Capture the cell that displays the provided text and extract its [X, Y] central coordinate. 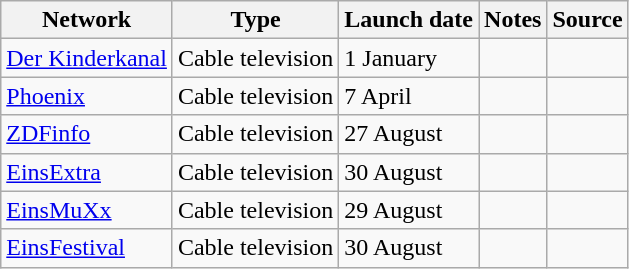
Notes [513, 20]
Type [255, 20]
29 August [409, 210]
Phoenix [87, 96]
1 January [409, 58]
7 April [409, 96]
Der Kinderkanal [87, 58]
Source [588, 20]
EinsExtra [87, 172]
EinsMuXx [87, 210]
EinsFestival [87, 248]
ZDFinfo [87, 134]
Network [87, 20]
Launch date [409, 20]
27 August [409, 134]
